From the cell containing the given text, extract its center point as [X, Y] coordinate. 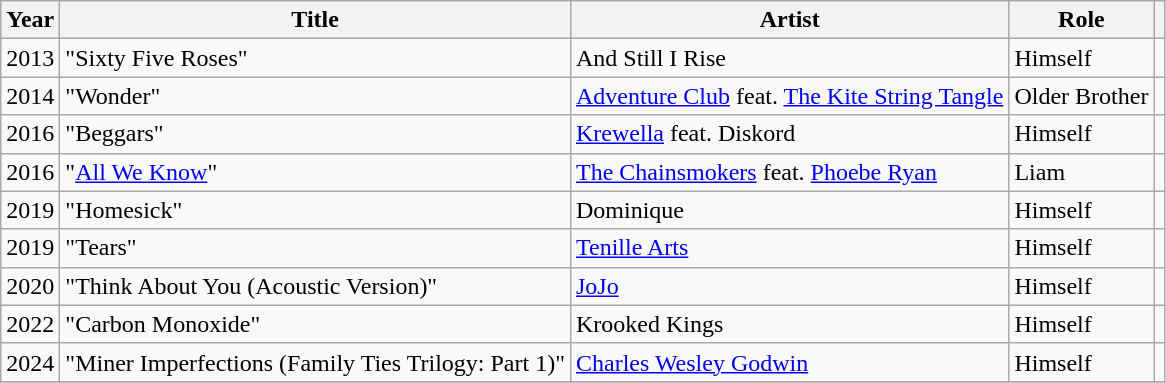
Liam [1082, 172]
"Miner Imperfections (Family Ties Trilogy: Part 1)" [316, 362]
"Think About You (Acoustic Version)" [316, 286]
Krewella feat. Diskord [789, 134]
"Sixty Five Roses" [316, 58]
Tenille Arts [789, 248]
Charles Wesley Godwin [789, 362]
2014 [30, 96]
JoJo [789, 286]
2020 [30, 286]
Artist [789, 20]
2013 [30, 58]
"Carbon Monoxide" [316, 324]
"Homesick" [316, 210]
Year [30, 20]
"Wonder" [316, 96]
And Still I Rise [789, 58]
Dominique [789, 210]
"Tears" [316, 248]
"All We Know" [316, 172]
Title [316, 20]
Krooked Kings [789, 324]
The Chainsmokers feat. Phoebe Ryan [789, 172]
Adventure Club feat. The Kite String Tangle [789, 96]
Older Brother [1082, 96]
2022 [30, 324]
"Beggars" [316, 134]
Role [1082, 20]
2024 [30, 362]
